Scan for the cell matching the given text and deliver its [x, y] coordinate at center. 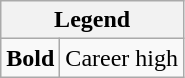
Legend [92, 20]
Career high [122, 58]
Bold [30, 58]
